Return [x, y] of the center of cell containing provided text 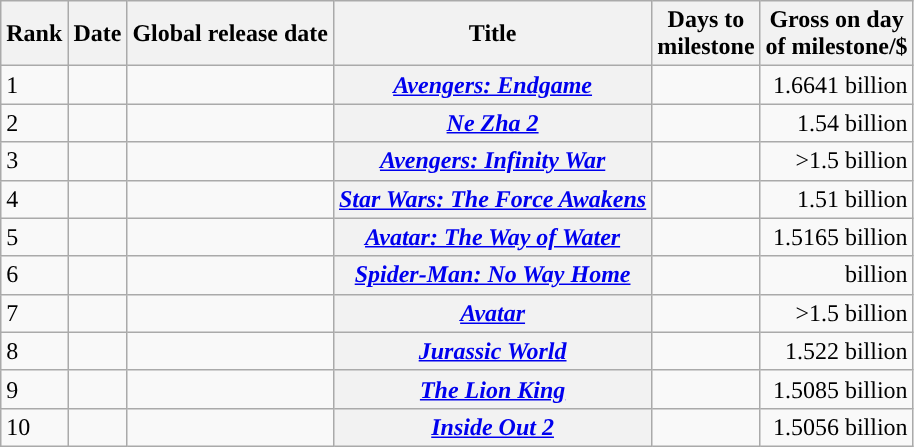
1.6641 billion [836, 85]
1.54 billion [836, 123]
1 [34, 85]
Days to milestone [706, 34]
4 [34, 199]
1.51 billion [836, 199]
1.5085 billion [836, 389]
1.522 billion [836, 351]
Avatar [492, 313]
billion [836, 275]
Spider-Man: No Way Home [492, 275]
Title [492, 34]
8 [34, 351]
3 [34, 161]
Avatar: The Way of Water [492, 237]
Date [98, 34]
1.5165 billion [836, 237]
Avengers: Infinity War [492, 161]
The Lion King [492, 389]
10 [34, 427]
Rank [34, 34]
Ne Zha 2 [492, 123]
Inside Out 2 [492, 427]
Star Wars: The Force Awakens [492, 199]
Jurassic World [492, 351]
Global release date [230, 34]
5 [34, 237]
1.5056 billion [836, 427]
2 [34, 123]
9 [34, 389]
7 [34, 313]
Gross on day of milestone/$ [836, 34]
Avengers: Endgame [492, 85]
6 [34, 275]
